For the text-containing cell, return its midpoint in [x, y] coordinate format. 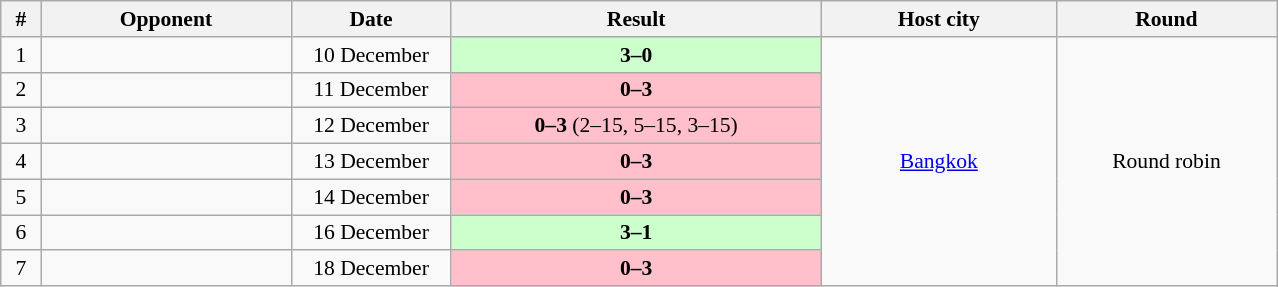
Result [636, 19]
0–3 (2–15, 5–15, 3–15) [636, 126]
# [21, 19]
Round [1166, 19]
11 December [371, 90]
1 [21, 55]
Bangkok [938, 162]
12 December [371, 126]
7 [21, 269]
Round robin [1166, 162]
14 December [371, 197]
18 December [371, 269]
5 [21, 197]
16 December [371, 233]
3 [21, 126]
10 December [371, 55]
Host city [938, 19]
2 [21, 90]
13 December [371, 162]
4 [21, 162]
6 [21, 233]
3–0 [636, 55]
Date [371, 19]
Opponent [166, 19]
3–1 [636, 233]
